Scan for the cell matching the given text and deliver its [x, y] coordinate at center. 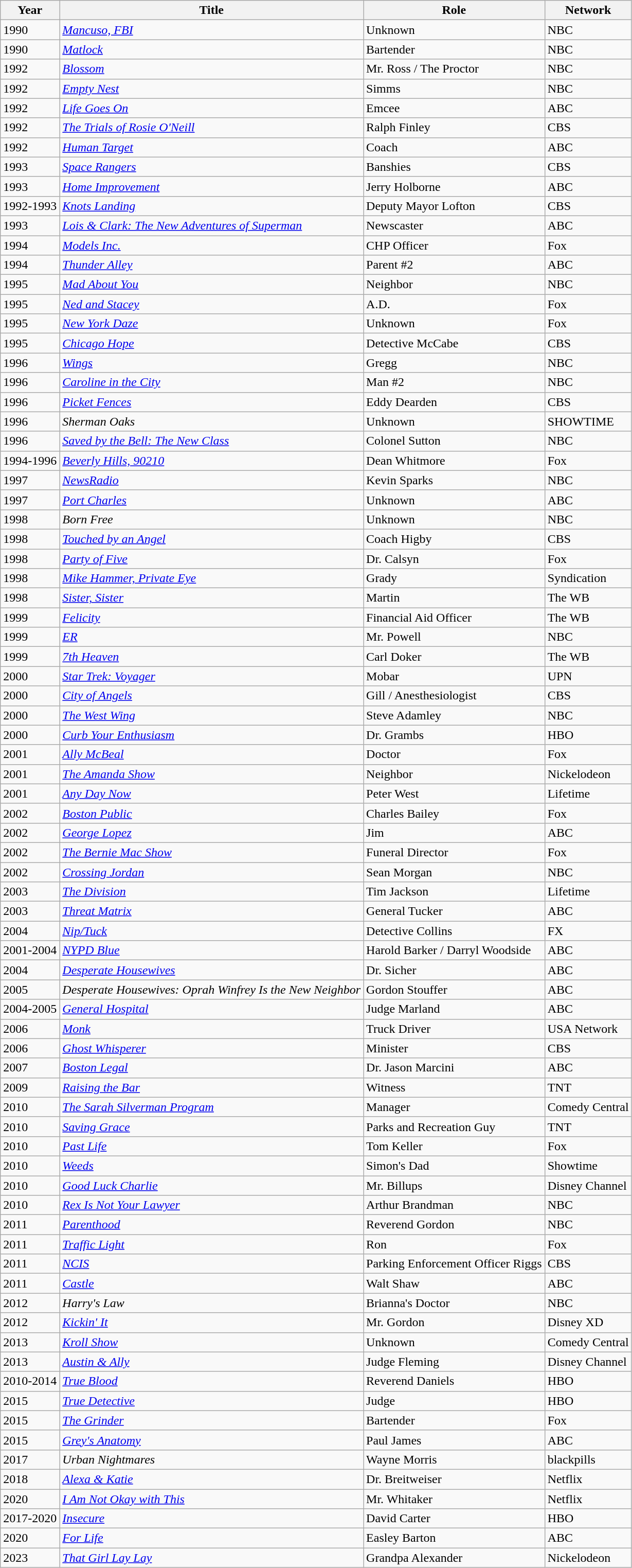
Minister [455, 1048]
Boston Legal [212, 1068]
Touched by an Angel [212, 539]
Judge Fleming [455, 1362]
NYPD Blue [212, 950]
Newscaster [455, 225]
Parking Enforcement Officer Riggs [455, 1264]
Insecure [212, 1519]
Dean Whitmore [455, 461]
Party of Five [212, 558]
David Carter [455, 1519]
Parent #2 [455, 265]
2018 [30, 1479]
Colonel Sutton [455, 441]
Rex Is Not Your Lawyer [212, 1205]
Coach Higby [455, 539]
That Girl Lay Lay [212, 1558]
Life Goes On [212, 108]
Gregg [455, 363]
Saving Grace [212, 1126]
Beverly Hills, 90210 [212, 461]
Simms [455, 89]
Role [455, 10]
2001-2004 [30, 950]
General Tucker [455, 911]
Chicago Hope [212, 343]
Threat Matrix [212, 911]
Ron [455, 1244]
Traffic Light [212, 1244]
Reverend Gordon [455, 1225]
ER [212, 637]
New York Daze [212, 324]
Charles Bailey [455, 813]
1992-1993 [30, 206]
NewsRadio [212, 480]
Alexa & Katie [212, 1479]
Curb Your Enthusiasm [212, 735]
Reverend Daniels [455, 1381]
Dr. Grambs [455, 735]
2004-2005 [30, 1009]
Brianna's Doctor [455, 1303]
George Lopez [212, 833]
Matlock [212, 49]
Empty Nest [212, 89]
Crossing Jordan [212, 872]
Dr. Jason Marcini [455, 1068]
Man #2 [455, 382]
Deputy Mayor Lofton [455, 206]
Castle [212, 1283]
Jim [455, 833]
Nip/Tuck [212, 931]
A.D. [455, 304]
Dr. Sicher [455, 970]
True Detective [212, 1401]
Mr. Ross / The Proctor [455, 69]
Dr. Breitweiser [455, 1479]
Martin [455, 598]
Eddy Dearden [455, 402]
Peter West [455, 794]
Thunder Alley [212, 265]
Tim Jackson [455, 892]
Past Life [212, 1146]
Detective Collins [455, 931]
The Division [212, 892]
Caroline in the City [212, 382]
Austin & Ally [212, 1362]
7th Heaven [212, 657]
Mr. Whitaker [455, 1499]
Kickin' It [212, 1323]
Models Inc. [212, 245]
Network [588, 10]
2009 [30, 1087]
Star Trek: Voyager [212, 676]
2017-2020 [30, 1519]
Kroll Show [212, 1342]
Picket Fences [212, 402]
Easley Barton [455, 1538]
Wings [212, 363]
Grady [455, 578]
Dr. Calsyn [455, 558]
Raising the Bar [212, 1087]
Kevin Sparks [455, 480]
Disney XD [588, 1323]
Ned and Stacey [212, 304]
Mr. Billups [455, 1185]
Desperate Housewives: Oprah Winfrey Is the New Neighbor [212, 990]
Carl Doker [455, 657]
Judge Marland [455, 1009]
Grandpa Alexander [455, 1558]
Knots Landing [212, 206]
Arthur Brandman [455, 1205]
Blossom [212, 69]
1994-1996 [30, 461]
Jerry Holborne [455, 186]
Judge [455, 1401]
Felicity [212, 618]
Syndication [588, 578]
Boston Public [212, 813]
Sherman Oaks [212, 421]
NCIS [212, 1264]
Walt Shaw [455, 1283]
Harold Barker / Darryl Woodside [455, 950]
Year [30, 10]
True Blood [212, 1381]
The Trials of Rosie O'Neill [212, 128]
Showtime [588, 1166]
For Life [212, 1538]
2017 [30, 1459]
Home Improvement [212, 186]
Human Target [212, 147]
Financial Aid Officer [455, 618]
2010-2014 [30, 1381]
USA Network [588, 1029]
Title [212, 10]
Space Rangers [212, 167]
The Amanda Show [212, 774]
Gordon Stouffer [455, 990]
Mancuso, FBI [212, 30]
Funeral Director [455, 852]
2007 [30, 1068]
Born Free [212, 519]
Parenthood [212, 1225]
Sean Morgan [455, 872]
FX [588, 931]
Ally McBeal [212, 754]
Steve Adamley [455, 715]
Mr. Powell [455, 637]
Ghost Whisperer [212, 1048]
Tom Keller [455, 1146]
Mobar [455, 676]
Urban Nightmares [212, 1459]
Harry's Law [212, 1303]
Gill / Anesthesiologist [455, 696]
Emcee [455, 108]
Manager [455, 1107]
Coach [455, 147]
Truck Driver [455, 1029]
The Bernie Mac Show [212, 852]
Grey's Anatomy [212, 1440]
Good Luck Charlie [212, 1185]
Saved by the Bell: The New Class [212, 441]
Sister, Sister [212, 598]
Mr. Gordon [455, 1323]
Port Charles [212, 500]
Desperate Housewives [212, 970]
Mike Hammer, Private Eye [212, 578]
Simon's Dad [455, 1166]
I Am Not Okay with This [212, 1499]
The Grinder [212, 1420]
UPN [588, 676]
Doctor [455, 754]
Lois & Clark: The New Adventures of Superman [212, 225]
City of Angels [212, 696]
Any Day Now [212, 794]
Ralph Finley [455, 128]
Detective McCabe [455, 343]
Wayne Morris [455, 1459]
The Sarah Silverman Program [212, 1107]
General Hospital [212, 1009]
Weeds [212, 1166]
Mad About You [212, 285]
2005 [30, 990]
blackpills [588, 1459]
2023 [30, 1558]
The West Wing [212, 715]
CHP Officer [455, 245]
Parks and Recreation Guy [455, 1126]
Monk [212, 1029]
Banshies [455, 167]
Witness [455, 1087]
Paul James [455, 1440]
SHOWTIME [588, 421]
